From the cell containing the given text, extract its center point as [x, y] coordinate. 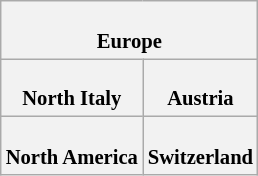
Switzerland [200, 145]
North America [72, 145]
North Italy [72, 87]
Europe [130, 29]
Austria [200, 87]
